Provide the [X, Y] coordinate of the cell's center where the given text is located.  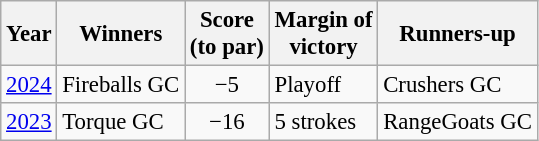
Crushers GC [458, 85]
RangeGoats GC [458, 122]
Winners [121, 34]
Margin ofvictory [324, 34]
Playoff [324, 85]
Score(to par) [228, 34]
2023 [29, 122]
Year [29, 34]
2024 [29, 85]
Runners-up [458, 34]
Torque GC [121, 122]
−16 [228, 122]
−5 [228, 85]
5 strokes [324, 122]
Fireballs GC [121, 85]
